Find where the given text appears and provide that cell's center as [x, y] coordinate. 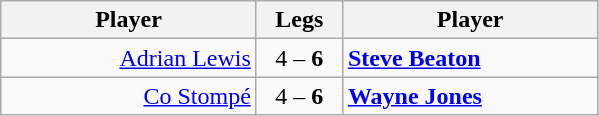
Adrian Lewis [129, 58]
Co Stompé [129, 96]
Steve Beaton [470, 58]
Legs [299, 20]
Wayne Jones [470, 96]
